Extract the [X, Y] coordinate from the center of the cell holding the provided text.  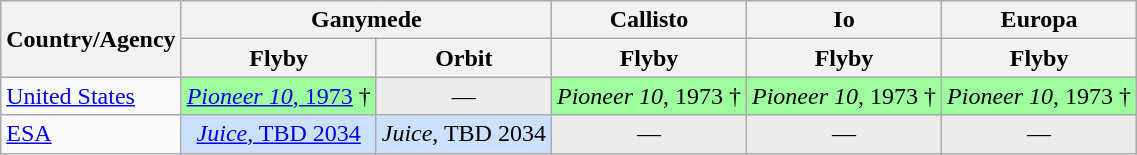
Country/Agency [91, 39]
Orbit [464, 58]
ESA [91, 134]
Io [844, 20]
United States [91, 96]
Europa [1040, 20]
Ganymede [366, 20]
Callisto [648, 20]
